Extract the [X, Y] coordinate from the center of the cell holding the provided text.  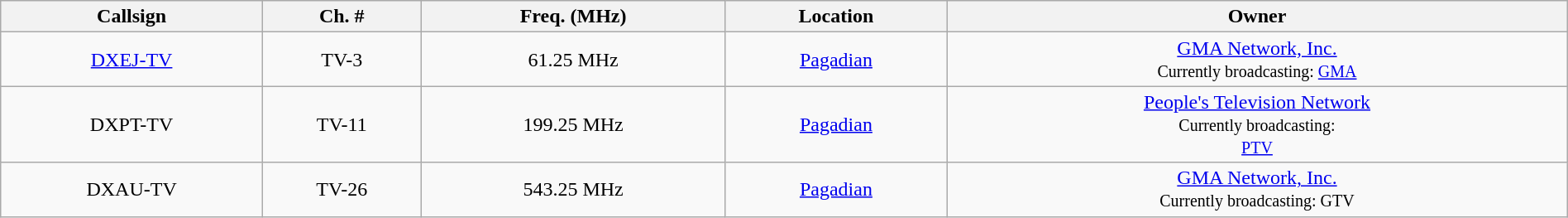
Location [836, 17]
543.25 MHz [573, 189]
TV-3 [342, 60]
Ch. # [342, 17]
DXPT-TV [132, 124]
TV-26 [342, 189]
61.25 MHz [573, 60]
DXEJ-TV [132, 60]
TV-11 [342, 124]
DXAU-TV [132, 189]
Callsign [132, 17]
Freq. (MHz) [573, 17]
Owner [1257, 17]
199.25 MHz [573, 124]
People's Television NetworkCurrently broadcasting:PTV [1257, 124]
GMA Network, Inc.Currently broadcasting: GTV [1257, 189]
GMA Network, Inc.Currently broadcasting: GMA [1257, 60]
